Provide the [X, Y] coordinate of the cell's center where the given text is located.  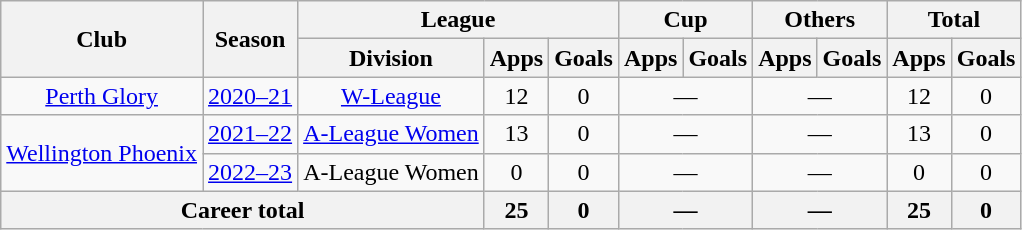
2022–23 [250, 172]
2021–22 [250, 134]
Total [954, 20]
2020–21 [250, 96]
Division [392, 58]
Cup [685, 20]
Perth Glory [102, 96]
W-League [392, 96]
League [458, 20]
Season [250, 39]
Club [102, 39]
Others [820, 20]
Wellington Phoenix [102, 153]
Career total [242, 210]
